Extract the (x, y) coordinate from the center of the cell holding the provided text.  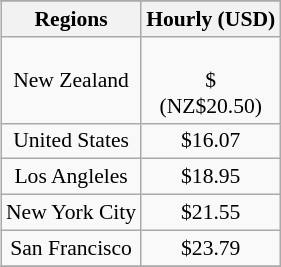
United States (71, 141)
$(NZ$20.50) (210, 80)
Los Angleles (71, 177)
Regions (71, 19)
$21.55 (210, 212)
$18.95 (210, 177)
New York City (71, 212)
$23.79 (210, 248)
$16.07 (210, 141)
San Francisco (71, 248)
Hourly (USD) (210, 19)
New Zealand (71, 80)
